Extract the (X, Y) coordinate from the center of the cell holding the provided text.  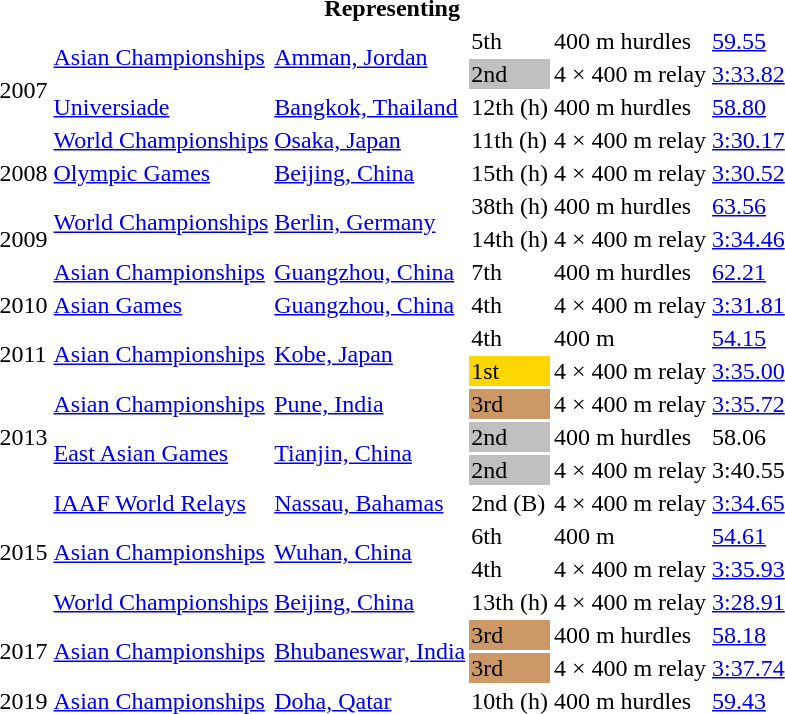
IAAF World Relays (161, 503)
5th (510, 41)
Universiade (161, 107)
6th (510, 536)
Kobe, Japan (370, 354)
Wuhan, China (370, 552)
Bhubaneswar, India (370, 652)
13th (h) (510, 602)
15th (h) (510, 173)
7th (510, 272)
2nd (B) (510, 503)
Osaka, Japan (370, 140)
Olympic Games (161, 173)
Asian Games (161, 305)
Pune, India (370, 404)
Berlin, Germany (370, 222)
14th (h) (510, 239)
Amman, Jordan (370, 58)
11th (h) (510, 140)
38th (h) (510, 206)
Bangkok, Thailand (370, 107)
1st (510, 371)
Tianjin, China (370, 454)
12th (h) (510, 107)
East Asian Games (161, 454)
Nassau, Bahamas (370, 503)
